Identify which cell holds the provided text, then report its [X, Y] central coordinate. 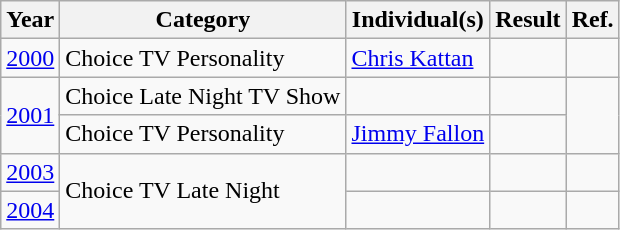
2003 [30, 172]
Year [30, 20]
Result [528, 20]
Category [203, 20]
Choice TV Late Night [203, 191]
Chris Kattan [418, 58]
Individual(s) [418, 20]
2004 [30, 210]
Jimmy Fallon [418, 134]
Ref. [592, 20]
2001 [30, 115]
Choice Late Night TV Show [203, 96]
2000 [30, 58]
